Determine the (X, Y) coordinate at the center of the cell enclosing the given text.  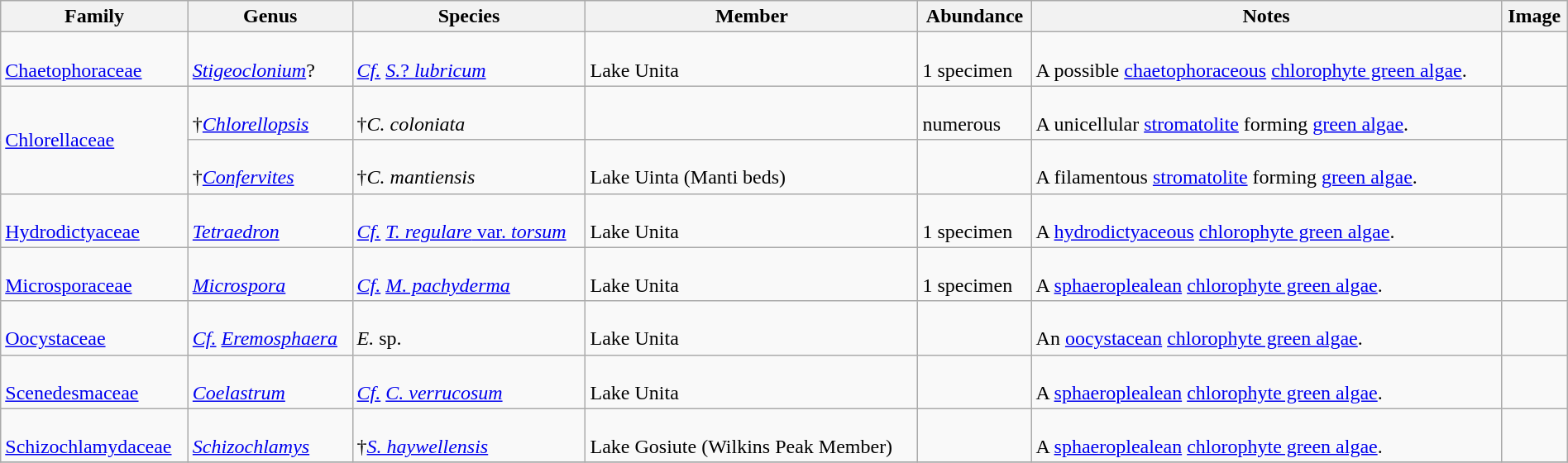
†Chlorellopsis (270, 112)
Lake Gosiute (Wilkins Peak Member) (752, 435)
Member (752, 17)
Tetraedron (270, 220)
A hydrodictyaceous chlorophyte green algae. (1266, 220)
A filamentous stromatolite forming green algae. (1266, 167)
Hydrodictyaceae (94, 220)
Image (1534, 17)
Microsporaceae (94, 274)
Microspora (270, 274)
Scenedesmaceae (94, 382)
Cf. C. verrucosum (469, 382)
Cf. Eremosphaera (270, 327)
Cf. M. pachyderma (469, 274)
E. sp. (469, 327)
Family (94, 17)
†Confervites (270, 167)
Notes (1266, 17)
Genus (270, 17)
Coelastrum (270, 382)
numerous (974, 112)
Abundance (974, 17)
An oocystacean chlorophyte green algae. (1266, 327)
Stigeoclonium? (270, 60)
Species (469, 17)
Schizochlamydaceae (94, 435)
Cf. S.? lubricum (469, 60)
Schizochlamys (270, 435)
Lake Uinta (Manti beds) (752, 167)
†C. coloniata (469, 112)
Chlorellaceae (94, 140)
Cf. T. regulare var. torsum (469, 220)
Oocystaceae (94, 327)
A unicellular stromatolite forming green algae. (1266, 112)
Chaetophoraceae (94, 60)
A possible chaetophoraceous chlorophyte green algae. (1266, 60)
†S. haywellensis (469, 435)
†C. mantiensis (469, 167)
